Capture the cell that displays the provided text and extract its [x, y] central coordinate. 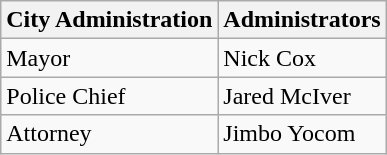
Jared McIver [302, 96]
Jimbo Yocom [302, 134]
Administrators [302, 20]
City Administration [110, 20]
Nick Cox [302, 58]
Police Chief [110, 96]
Mayor [110, 58]
Attorney [110, 134]
